For the text-containing cell, return its midpoint in (X, Y) coordinate format. 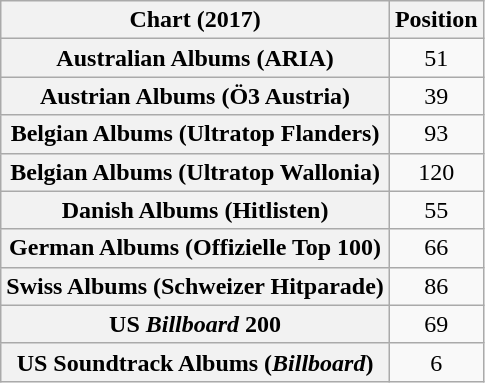
Australian Albums (ARIA) (196, 58)
69 (436, 324)
93 (436, 134)
39 (436, 96)
55 (436, 210)
Chart (2017) (196, 20)
US Billboard 200 (196, 324)
Austrian Albums (Ö3 Austria) (196, 96)
Belgian Albums (Ultratop Flanders) (196, 134)
6 (436, 362)
US Soundtrack Albums (Billboard) (196, 362)
Position (436, 20)
Belgian Albums (Ultratop Wallonia) (196, 172)
51 (436, 58)
Swiss Albums (Schweizer Hitparade) (196, 286)
66 (436, 248)
German Albums (Offizielle Top 100) (196, 248)
Danish Albums (Hitlisten) (196, 210)
86 (436, 286)
120 (436, 172)
